Identify which cell holds the provided text, then report its [X, Y] central coordinate. 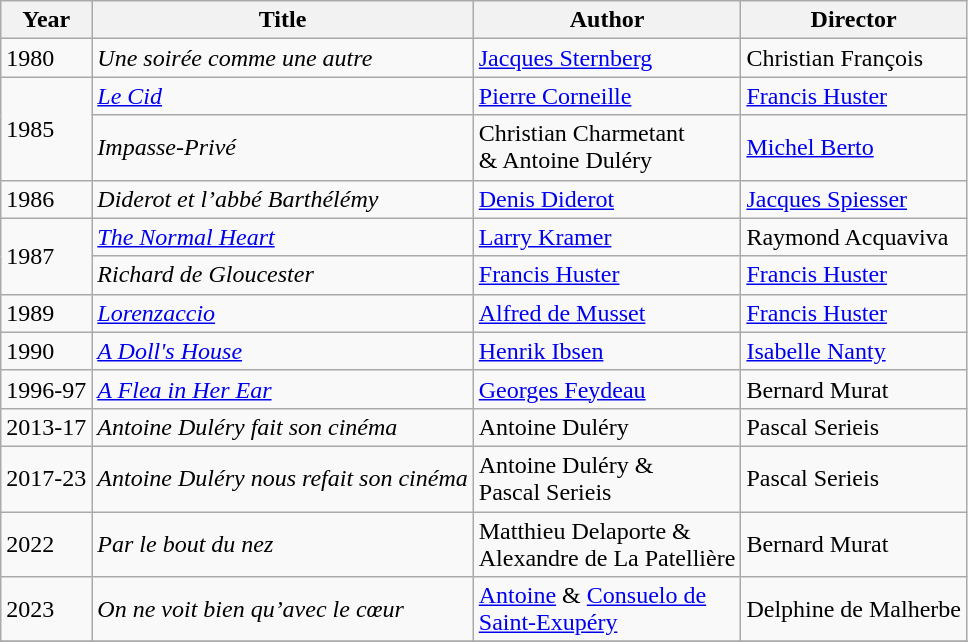
Richard de Gloucester [282, 275]
Lorenzaccio [282, 313]
Antoine Duléry fait son cinéma [282, 427]
Author [607, 20]
Larry Kramer [607, 237]
Year [46, 20]
Antoine Duléry [607, 427]
Delphine de Malherbe [854, 610]
Alfred de Musset [607, 313]
Impasse-Privé [282, 148]
Antoine & Consuelo de Saint-Exupéry [607, 610]
Isabelle Nanty [854, 351]
Antoine Duléry & Pascal Serieis [607, 478]
Georges Feydeau [607, 389]
Christian François [854, 58]
Director [854, 20]
2022 [46, 544]
Michel Berto [854, 148]
1989 [46, 313]
Le Cid [282, 96]
Jacques Sternberg [607, 58]
2017-23 [46, 478]
Henrik Ibsen [607, 351]
2013-17 [46, 427]
1985 [46, 128]
The Normal Heart [282, 237]
1990 [46, 351]
Diderot et l’abbé Barthélémy [282, 199]
Raymond Acquaviva [854, 237]
Une soirée comme une autre [282, 58]
2023 [46, 610]
Par le bout du nez [282, 544]
Denis Diderot [607, 199]
Christian Charmetant & Antoine Duléry [607, 148]
Matthieu Delaporte & Alexandre de La Patellière [607, 544]
Antoine Duléry nous refait son cinéma [282, 478]
1980 [46, 58]
1987 [46, 256]
Title [282, 20]
Jacques Spiesser [854, 199]
A Flea in Her Ear [282, 389]
On ne voit bien qu’avec le cœur [282, 610]
Pierre Corneille [607, 96]
1996-97 [46, 389]
1986 [46, 199]
A Doll's House [282, 351]
